Return the (X, Y) coordinate for the center point of the cell that contains the specified text.  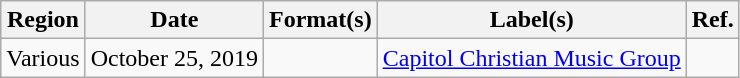
Region (43, 20)
Label(s) (532, 20)
Ref. (712, 20)
Capitol Christian Music Group (532, 58)
Format(s) (321, 20)
Date (174, 20)
October 25, 2019 (174, 58)
Various (43, 58)
